Return [x, y] of the center of cell containing provided text 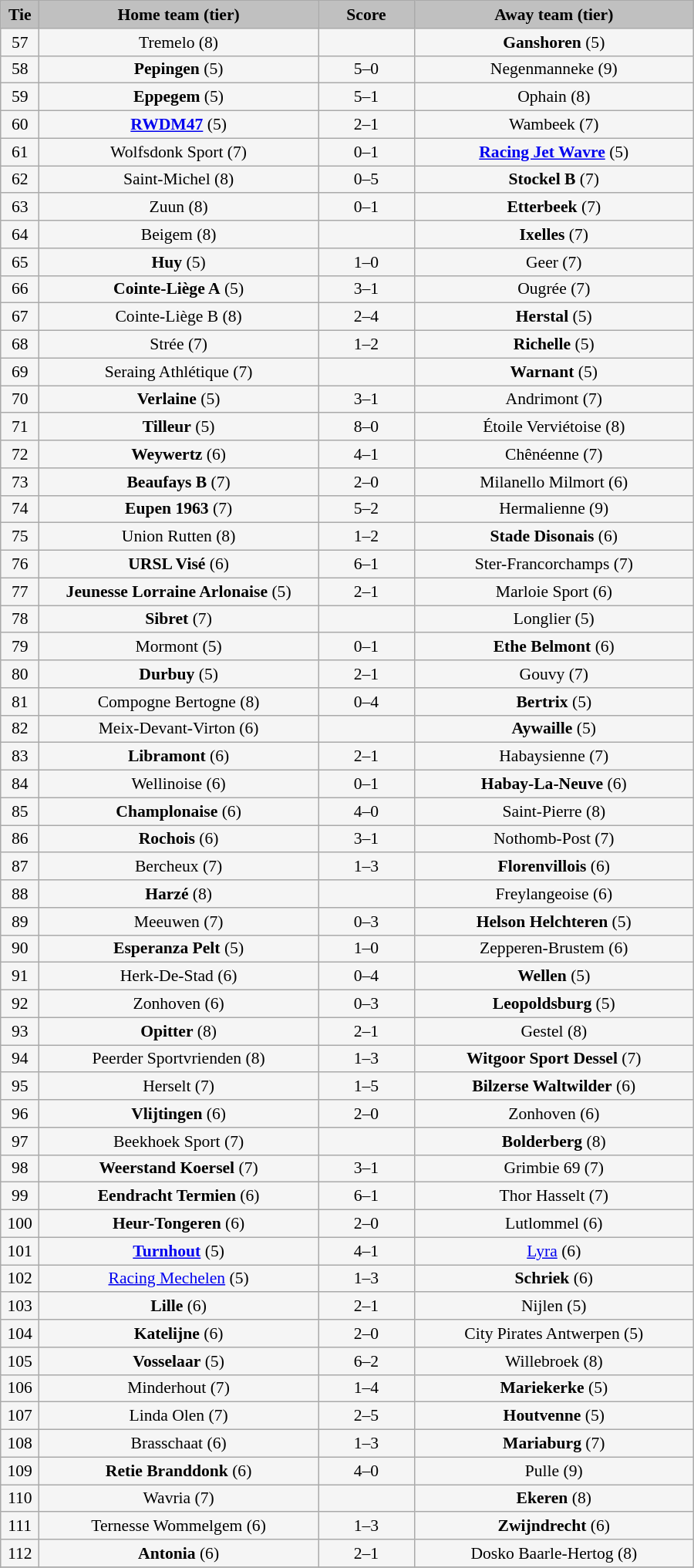
Cointe-Liège B (8) [179, 317]
111 [20, 1526]
Racing Mechelen (5) [179, 1279]
Sibret (7) [179, 619]
Harzé (8) [179, 894]
Wellen (5) [554, 976]
Grimbie 69 (7) [554, 1168]
96 [20, 1114]
59 [20, 97]
58 [20, 69]
Herstal (5) [554, 317]
Lyra (6) [554, 1251]
Mormont (5) [179, 647]
Houtvenne (5) [554, 1416]
101 [20, 1251]
85 [20, 811]
68 [20, 345]
Meix-Devant-Virton (6) [179, 729]
87 [20, 867]
Marloie Sport (6) [554, 592]
Ganshoren (5) [554, 42]
71 [20, 427]
67 [20, 317]
100 [20, 1224]
112 [20, 1553]
63 [20, 207]
City Pirates Antwerpen (5) [554, 1334]
Nothomb-Post (7) [554, 839]
Tremelo (8) [179, 42]
65 [20, 262]
Strée (7) [179, 345]
Thor Hasselt (7) [554, 1196]
Wambeek (7) [554, 125]
98 [20, 1168]
90 [20, 949]
Minderhout (7) [179, 1388]
82 [20, 729]
Andrimont (7) [554, 400]
URSL Visé (6) [179, 565]
Bercheux (7) [179, 867]
80 [20, 674]
Seraing Athlétique (7) [179, 372]
Saint-Michel (8) [179, 180]
74 [20, 509]
60 [20, 125]
Saint-Pierre (8) [554, 811]
Stockel B (7) [554, 180]
Ternesse Wommelgem (6) [179, 1526]
Longlier (5) [554, 619]
6–2 [367, 1361]
Richelle (5) [554, 345]
2–4 [367, 317]
Eppegem (5) [179, 97]
Etterbeek (7) [554, 207]
RWDM47 (5) [179, 125]
92 [20, 1004]
Ster-Francorchamps (7) [554, 565]
86 [20, 839]
Wavria (7) [179, 1499]
Étoile Verviétoise (8) [554, 427]
57 [20, 42]
Ethe Belmont (6) [554, 647]
Ougrée (7) [554, 289]
Home team (tier) [179, 15]
Libramont (6) [179, 757]
Geer (7) [554, 262]
1–4 [367, 1388]
Witgoor Sport Dessel (7) [554, 1059]
Stade Disonais (6) [554, 537]
Katelijne (6) [179, 1334]
Ekeren (8) [554, 1499]
Beaufays B (7) [179, 482]
83 [20, 757]
73 [20, 482]
Beekhoek Sport (7) [179, 1141]
Habay-La-Neuve (6) [554, 784]
108 [20, 1444]
Herselt (7) [179, 1087]
72 [20, 454]
Chênéenne (7) [554, 454]
Ophain (8) [554, 97]
Herk-De-Stad (6) [179, 976]
Weerstand Koersel (7) [179, 1168]
Cointe-Liège A (5) [179, 289]
Retie Branddonk (6) [179, 1471]
Negenmanneke (9) [554, 69]
Mariekerke (5) [554, 1388]
95 [20, 1087]
105 [20, 1361]
Champlonaise (6) [179, 811]
Wolfsdonk Sport (7) [179, 152]
Willebroek (8) [554, 1361]
Vlijtingen (6) [179, 1114]
93 [20, 1031]
Leopoldsburg (5) [554, 1004]
Score [367, 15]
8–0 [367, 427]
103 [20, 1307]
Pepingen (5) [179, 69]
Tie [20, 15]
Esperanza Pelt (5) [179, 949]
102 [20, 1279]
91 [20, 976]
Vosselaar (5) [179, 1361]
Wellinoise (6) [179, 784]
Jeunesse Lorraine Arlonaise (5) [179, 592]
89 [20, 922]
Milanello Milmort (6) [554, 482]
Antonia (6) [179, 1553]
78 [20, 619]
Aywaille (5) [554, 729]
Verlaine (5) [179, 400]
79 [20, 647]
Huy (5) [179, 262]
Racing Jet Wavre (5) [554, 152]
Lutlommel (6) [554, 1224]
Habaysienne (7) [554, 757]
5–2 [367, 509]
88 [20, 894]
Away team (tier) [554, 15]
Durbuy (5) [179, 674]
Ixelles (7) [554, 234]
Schriek (6) [554, 1279]
Mariaburg (7) [554, 1444]
Eupen 1963 (7) [179, 509]
Florenvillois (6) [554, 867]
0–5 [367, 180]
Rochois (6) [179, 839]
61 [20, 152]
104 [20, 1334]
Freylangeoise (6) [554, 894]
110 [20, 1499]
Linda Olen (7) [179, 1416]
107 [20, 1416]
Beigem (8) [179, 234]
Turnhout (5) [179, 1251]
Zwijndrecht (6) [554, 1526]
Hermalienne (9) [554, 509]
Zuun (8) [179, 207]
Nijlen (5) [554, 1307]
106 [20, 1388]
64 [20, 234]
76 [20, 565]
Weywertz (6) [179, 454]
109 [20, 1471]
2–5 [367, 1416]
Eendracht Termien (6) [179, 1196]
Bertrix (5) [554, 702]
Bolderberg (8) [554, 1141]
66 [20, 289]
Lille (6) [179, 1307]
Meeuwen (7) [179, 922]
Opitter (8) [179, 1031]
1–5 [367, 1087]
97 [20, 1141]
62 [20, 180]
Bilzerse Waltwilder (6) [554, 1087]
Pulle (9) [554, 1471]
Heur-Tongeren (6) [179, 1224]
5–0 [367, 69]
Zepperen-Brustem (6) [554, 949]
99 [20, 1196]
77 [20, 592]
Gestel (8) [554, 1031]
Peerder Sportvrienden (8) [179, 1059]
84 [20, 784]
Union Rutten (8) [179, 537]
5–1 [367, 97]
Warnant (5) [554, 372]
Compogne Bertogne (8) [179, 702]
81 [20, 702]
Tilleur (5) [179, 427]
75 [20, 537]
70 [20, 400]
Helson Helchteren (5) [554, 922]
Dosko Baarle-Hertog (8) [554, 1553]
69 [20, 372]
94 [20, 1059]
Gouvy (7) [554, 674]
Brasschaat (6) [179, 1444]
